Pinpoint the cell where the given text exists, returning its (x, y) midpoint coordinate. 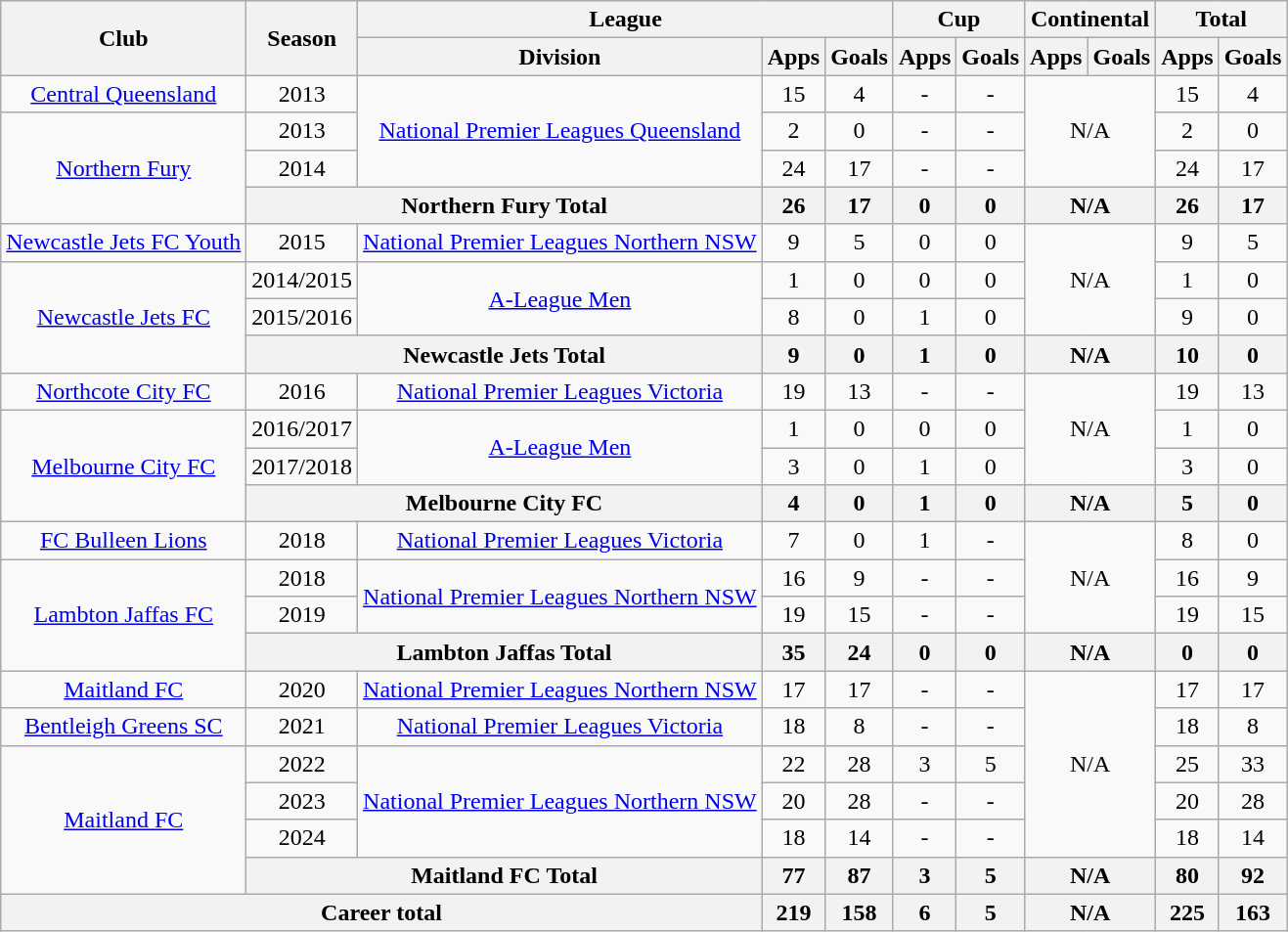
2016/2017 (302, 428)
2022 (302, 764)
6 (924, 912)
Central Queensland (123, 94)
25 (1187, 764)
Division (560, 57)
2017/2018 (302, 466)
2015 (302, 243)
Northern Fury (123, 168)
Club (123, 38)
2021 (302, 727)
2015/2016 (302, 317)
League (626, 20)
Total (1221, 20)
2020 (302, 689)
Cup (958, 20)
225 (1187, 912)
Newcastle Jets FC Youth (123, 243)
80 (1187, 875)
Northcote City FC (123, 391)
2019 (302, 615)
Season (302, 38)
2014/2015 (302, 280)
87 (860, 875)
2024 (302, 838)
219 (793, 912)
163 (1253, 912)
35 (793, 652)
2023 (302, 801)
33 (1253, 764)
Lambton Jaffas FC (123, 615)
FC Bulleen Lions (123, 541)
2014 (302, 168)
Continental (1090, 20)
Career total (381, 912)
National Premier Leagues Queensland (560, 131)
22 (793, 764)
10 (1187, 354)
Newcastle Jets FC (123, 317)
Bentleigh Greens SC (123, 727)
77 (793, 875)
158 (860, 912)
Northern Fury Total (505, 205)
92 (1253, 875)
Lambton Jaffas Total (505, 652)
Maitland FC Total (505, 875)
2016 (302, 391)
7 (793, 541)
Newcastle Jets Total (505, 354)
